Search for the cell housing the specified text and yield its [X, Y] center coordinate. 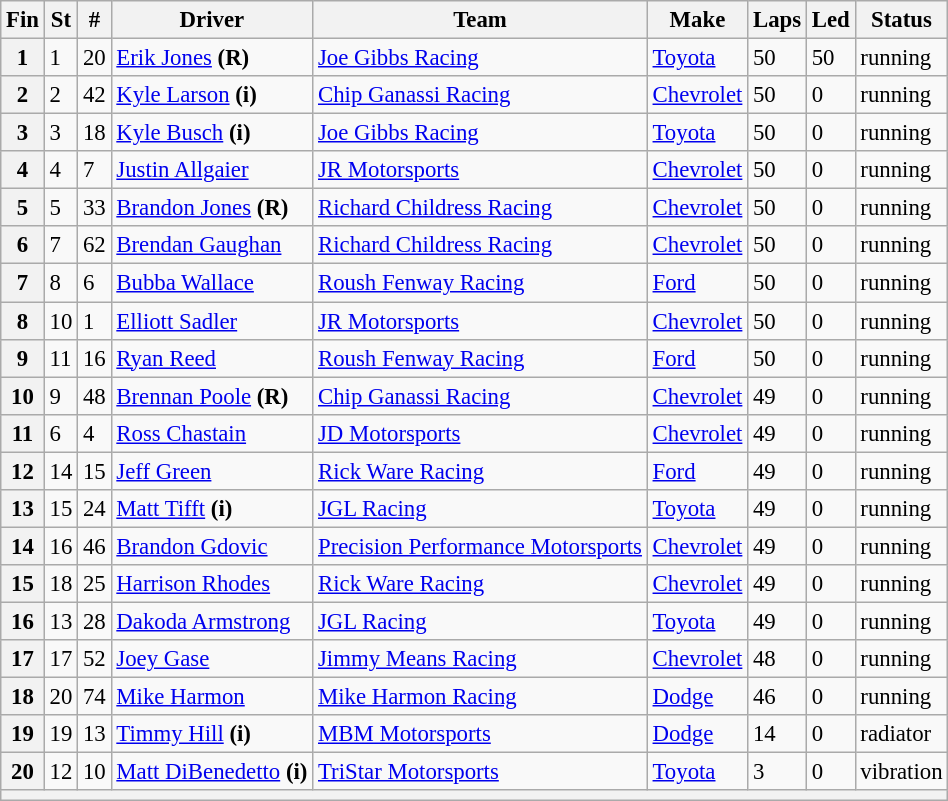
Brennan Poole (R) [212, 396]
28 [94, 621]
Ryan Reed [212, 358]
Precision Performance Motorsports [480, 546]
JD Motorsports [480, 433]
Brendan Gaughan [212, 245]
74 [94, 697]
Mike Harmon Racing [480, 697]
Led [830, 20]
Kyle Busch (i) [212, 133]
radiator [902, 734]
Status [902, 20]
24 [94, 509]
Team [480, 20]
62 [94, 245]
vibration [902, 772]
Ross Chastain [212, 433]
42 [94, 95]
Erik Jones (R) [212, 58]
Bubba Wallace [212, 283]
52 [94, 659]
Dakoda Armstrong [212, 621]
Brandon Gdovic [212, 546]
Kyle Larson (i) [212, 95]
25 [94, 584]
Mike Harmon [212, 697]
MBM Motorsports [480, 734]
Laps [778, 20]
Timmy Hill (i) [212, 734]
Matt DiBenedetto (i) [212, 772]
Brandon Jones (R) [212, 208]
Driver [212, 20]
# [94, 20]
Elliott Sadler [212, 321]
Make [697, 20]
Justin Allgaier [212, 170]
Matt Tifft (i) [212, 509]
Jimmy Means Racing [480, 659]
Jeff Green [212, 471]
Joey Gase [212, 659]
Harrison Rhodes [212, 584]
St [60, 20]
TriStar Motorsports [480, 772]
33 [94, 208]
Fin [23, 20]
